Extract the [X, Y] coordinate from the center of the cell holding the provided text.  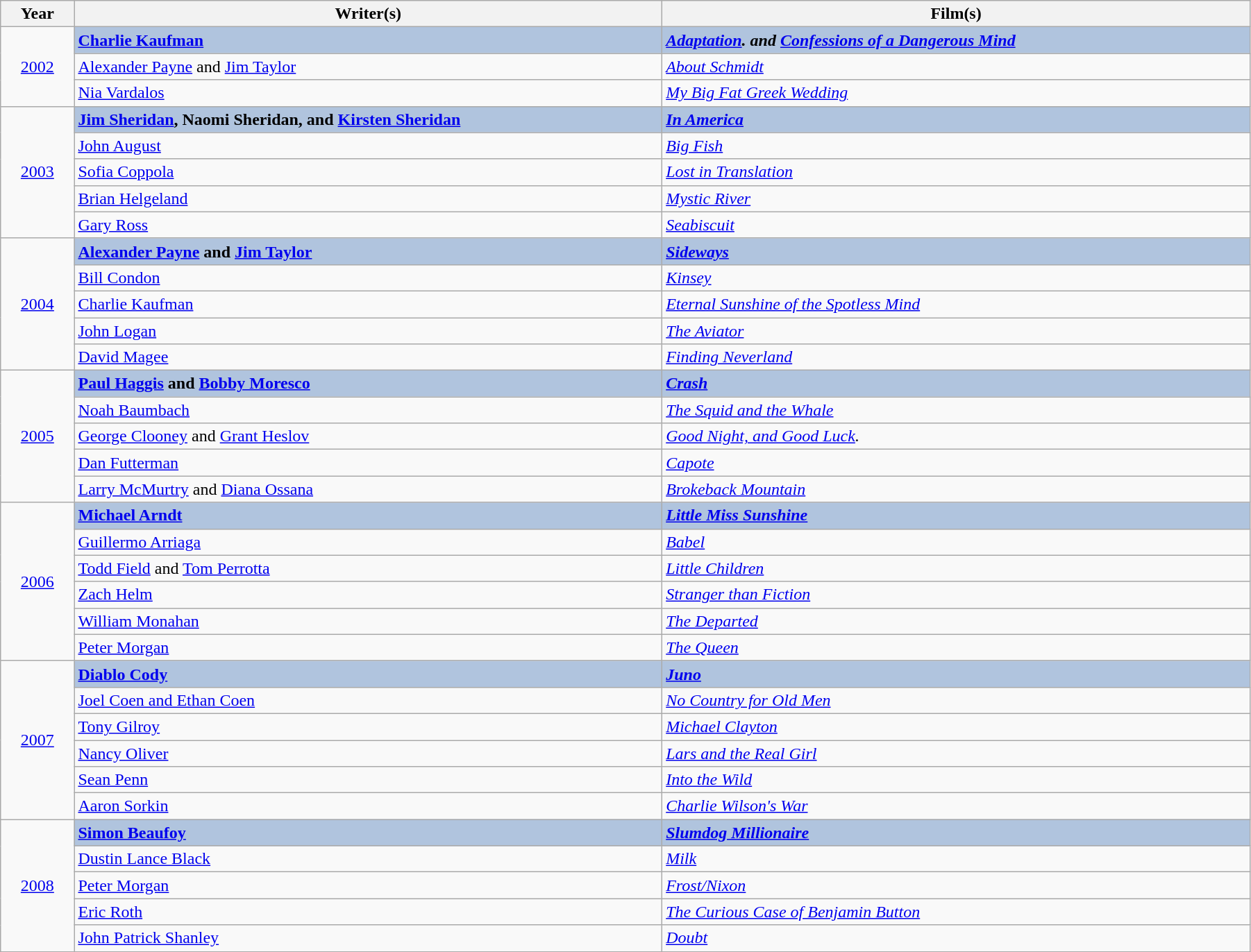
Little Children [957, 568]
Big Fish [957, 146]
Eric Roth [368, 912]
Good Night, and Good Luck. [957, 436]
Dan Futterman [368, 463]
Lars and the Real Girl [957, 753]
Into the Wild [957, 780]
Charlie Wilson's War [957, 806]
The Squid and the Whale [957, 410]
2002 [37, 67]
Zach Helm [368, 595]
2008 [37, 885]
The Curious Case of Benjamin Button [957, 912]
Crash [957, 384]
Sean Penn [368, 780]
John Patrick Shanley [368, 938]
William Monahan [368, 621]
Year [37, 14]
Simon Beaufoy [368, 833]
Babel [957, 542]
Milk [957, 859]
2006 [37, 581]
Brian Helgeland [368, 198]
Nancy Oliver [368, 753]
John August [368, 146]
Aaron Sorkin [368, 806]
Writer(s) [368, 14]
Kinsey [957, 278]
Dustin Lance Black [368, 859]
The Aviator [957, 331]
2007 [37, 740]
2005 [37, 436]
Michael Clayton [957, 726]
In America [957, 119]
Noah Baumbach [368, 410]
2003 [37, 172]
Sofia Coppola [368, 172]
Joel Coen and Ethan Coen [368, 700]
Eternal Sunshine of the Spotless Mind [957, 304]
Doubt [957, 938]
John Logan [368, 331]
My Big Fat Greek Wedding [957, 93]
Finding Neverland [957, 357]
Stranger than Fiction [957, 595]
Frost/Nixon [957, 885]
Bill Condon [368, 278]
Adaptation. and Confessions of a Dangerous Mind [957, 40]
Lost in Translation [957, 172]
Todd Field and Tom Perrotta [368, 568]
Slumdog Millionaire [957, 833]
Little Miss Sunshine [957, 516]
Gary Ross [368, 225]
The Departed [957, 621]
Nia Vardalos [368, 93]
2004 [37, 304]
David Magee [368, 357]
The Queen [957, 647]
Mystic River [957, 198]
Jim Sheridan, Naomi Sheridan, and Kirsten Sheridan [368, 119]
Brokeback Mountain [957, 489]
Capote [957, 463]
Juno [957, 674]
Guillermo Arriaga [368, 542]
Diablo Cody [368, 674]
Michael Arndt [368, 516]
Larry McMurtry and Diana Ossana [368, 489]
George Clooney and Grant Heslov [368, 436]
Film(s) [957, 14]
Seabiscuit [957, 225]
Tony Gilroy [368, 726]
Sideways [957, 251]
About Schmidt [957, 67]
No Country for Old Men [957, 700]
Paul Haggis and Bobby Moresco [368, 384]
